Locate the cell with the specified text and output its [X, Y] center coordinate. 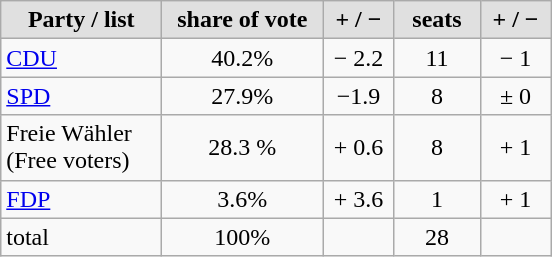
share of vote [242, 20]
− 2.2 [358, 58]
40.2% [242, 58]
3.6% [242, 199]
− 1 [516, 58]
Freie Wähler (Free voters) [82, 148]
27.9% [242, 96]
28 [437, 237]
FDP [82, 199]
+ 0.6 [358, 148]
−1.9 [358, 96]
Party / list [82, 20]
1 [437, 199]
total [82, 237]
CDU [82, 58]
28.3 % [242, 148]
11 [437, 58]
100% [242, 237]
± 0 [516, 96]
+ 3.6 [358, 199]
seats [437, 20]
SPD [82, 96]
